Return (X, Y) of the center of cell containing provided text 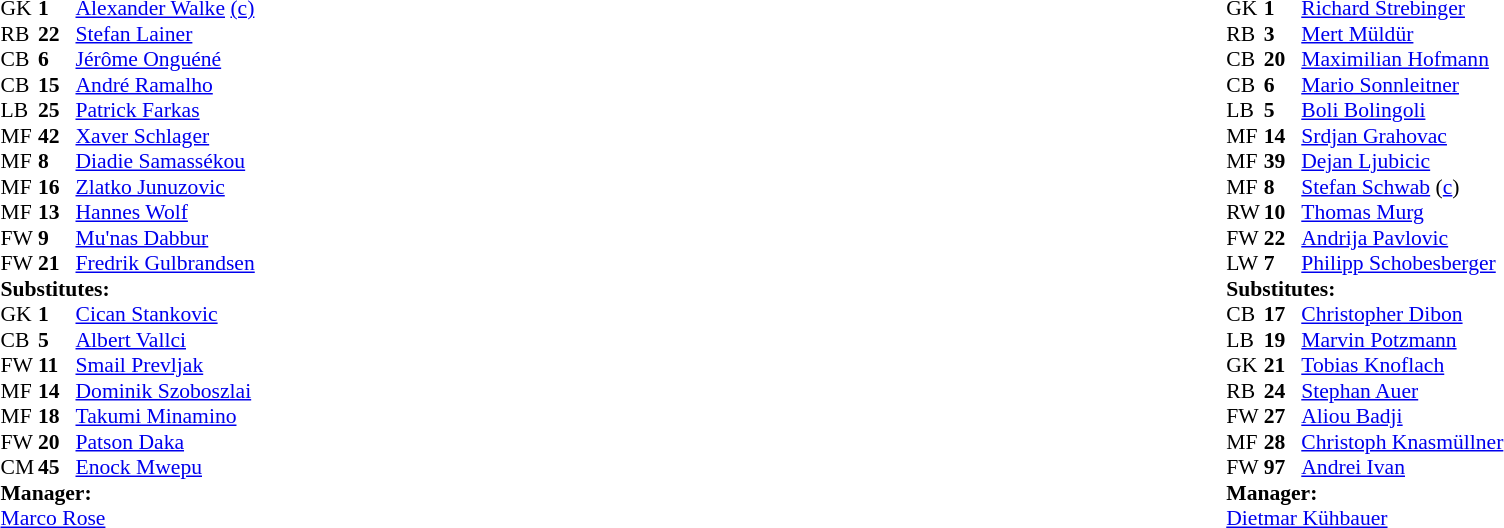
Boli Bolingoli (1402, 111)
45 (57, 467)
16 (57, 187)
9 (57, 238)
24 (1283, 391)
Mert Müldür (1402, 34)
Xaver Schlager (166, 136)
Aliou Badji (1402, 417)
Stefan Lainer (166, 34)
27 (1283, 417)
Smail Prevljak (166, 365)
LW (1245, 263)
11 (57, 365)
Diadie Samassékou (166, 161)
Maximilian Hofmann (1402, 59)
Fredrik Gulbrandsen (166, 263)
3 (1283, 34)
Dominik Szoboszlai (166, 391)
CM (19, 467)
Srdjan Grahovac (1402, 136)
15 (57, 85)
Patrick Farkas (166, 111)
Andrei Ivan (1402, 467)
RW (1245, 213)
25 (57, 111)
Dejan Ljubicic (1402, 161)
Hannes Wolf (166, 213)
Christoph Knasmüllner (1402, 442)
Stephan Auer (1402, 391)
Philipp Schobesberger (1402, 263)
Zlatko Junuzovic (166, 187)
10 (1283, 213)
Patson Daka (166, 442)
Marvin Potzmann (1402, 340)
7 (1283, 263)
Takumi Minamino (166, 417)
Thomas Murg (1402, 213)
Enock Mwepu (166, 467)
1 (57, 315)
Mario Sonnleitner (1402, 85)
Jérôme Onguéné (166, 59)
Cican Stankovic (166, 315)
Andrija Pavlovic (1402, 238)
19 (1283, 340)
Albert Vallci (166, 340)
39 (1283, 161)
42 (57, 136)
Stefan Schwab (c) (1402, 187)
18 (57, 417)
Tobias Knoflach (1402, 365)
97 (1283, 467)
André Ramalho (166, 85)
13 (57, 213)
Mu'nas Dabbur (166, 238)
17 (1283, 315)
Christopher Dibon (1402, 315)
28 (1283, 442)
